Detect which cell encompasses the target text, then output its (X, Y) center coordinate. 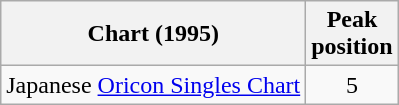
5 (352, 85)
Peakposition (352, 34)
Chart (1995) (154, 34)
Japanese Oricon Singles Chart (154, 85)
